Return the (x, y) coordinate for the center point of the cell that contains the specified text.  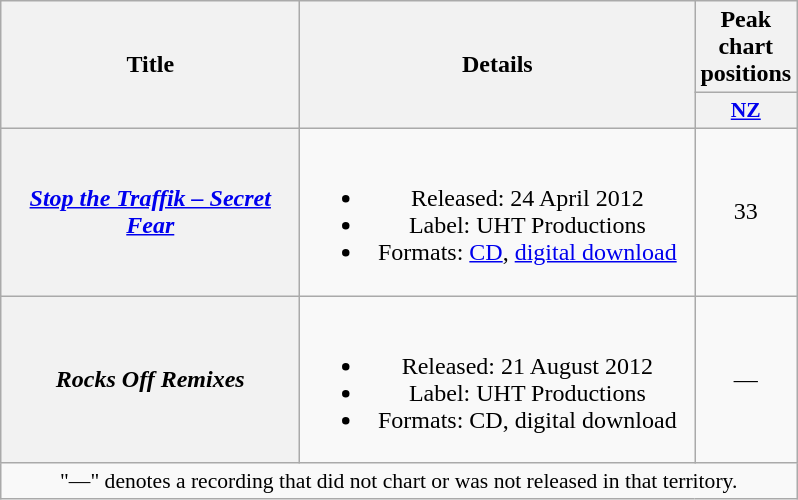
Details (498, 65)
Rocks Off Remixes (150, 380)
Released: 24 April 2012Label: UHT ProductionsFormats: CD, digital download (498, 212)
"—" denotes a recording that did not chart or was not released in that territory. (399, 481)
Title (150, 65)
Stop the Traffik – Secret Fear (150, 212)
NZ (746, 111)
Released: 21 August 2012Label: UHT ProductionsFormats: CD, digital download (498, 380)
— (746, 380)
Peak chart positions (746, 47)
33 (746, 212)
